Determine the (X, Y) coordinate at the center of the cell enclosing the given text.  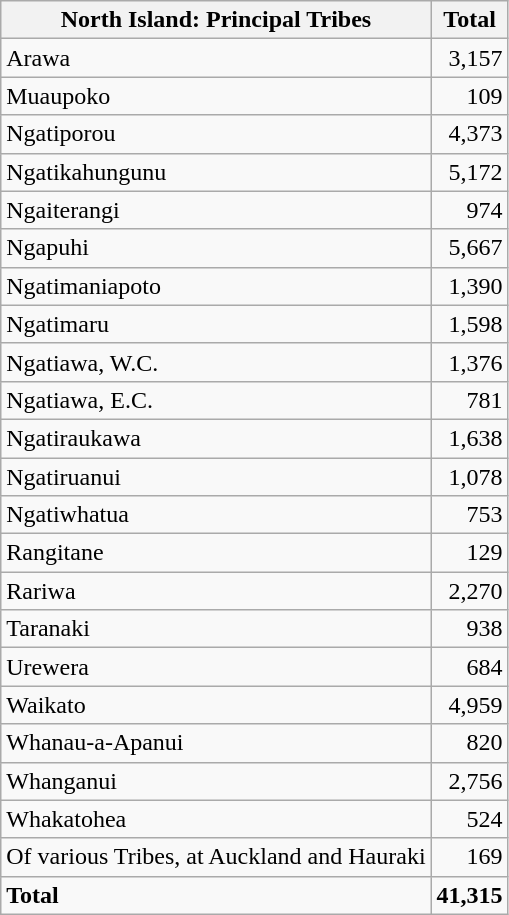
Taranaki (216, 629)
938 (470, 629)
684 (470, 667)
41,315 (470, 895)
169 (470, 857)
Ngatimaniapoto (216, 286)
Rangitane (216, 553)
2,756 (470, 781)
524 (470, 819)
Whanau-a-Apanui (216, 743)
1,638 (470, 438)
Of various Tribes, at Auckland and Hauraki (216, 857)
Ngatiporou (216, 134)
Ngatiraukawa (216, 438)
5,667 (470, 248)
753 (470, 515)
4,959 (470, 705)
109 (470, 96)
Ngatiawa, W.C. (216, 362)
Ngatiwhatua (216, 515)
Arawa (216, 58)
1,390 (470, 286)
Whanganui (216, 781)
Waikato (216, 705)
4,373 (470, 134)
1,598 (470, 324)
5,172 (470, 172)
1,078 (470, 477)
974 (470, 210)
Ngaiterangi (216, 210)
Ngatikahungunu (216, 172)
Ngatimaru (216, 324)
820 (470, 743)
781 (470, 400)
Whakatohea (216, 819)
2,270 (470, 591)
Ngapuhi (216, 248)
Muaupoko (216, 96)
Ngatiawa, E.C. (216, 400)
Rariwa (216, 591)
3,157 (470, 58)
129 (470, 553)
1,376 (470, 362)
Urewera (216, 667)
Ngatiruanui (216, 477)
North Island: Principal Tribes (216, 20)
